Locate the cell with the specified text and output its [x, y] center coordinate. 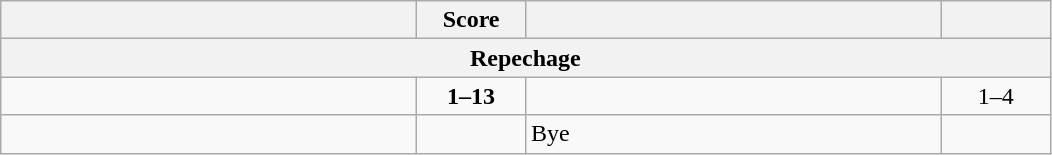
1–13 [472, 96]
Bye [733, 134]
1–4 [996, 96]
Score [472, 20]
Repechage [526, 58]
